Detect which cell encompasses the target text, then output its (X, Y) center coordinate. 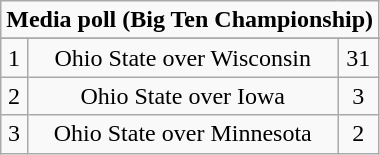
1 (14, 58)
Ohio State over Minnesota (182, 134)
Ohio State over Wisconsin (182, 58)
Media poll (Big Ten Championship) (190, 20)
Ohio State over Iowa (182, 96)
31 (358, 58)
